Locate the cell with the specified text and output its [X, Y] center coordinate. 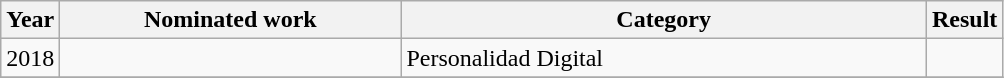
Year [30, 20]
Category [664, 20]
2018 [30, 58]
Result [964, 20]
Personalidad Digital [664, 58]
Nominated work [230, 20]
